Locate the cell with the specified text and output its (x, y) center coordinate. 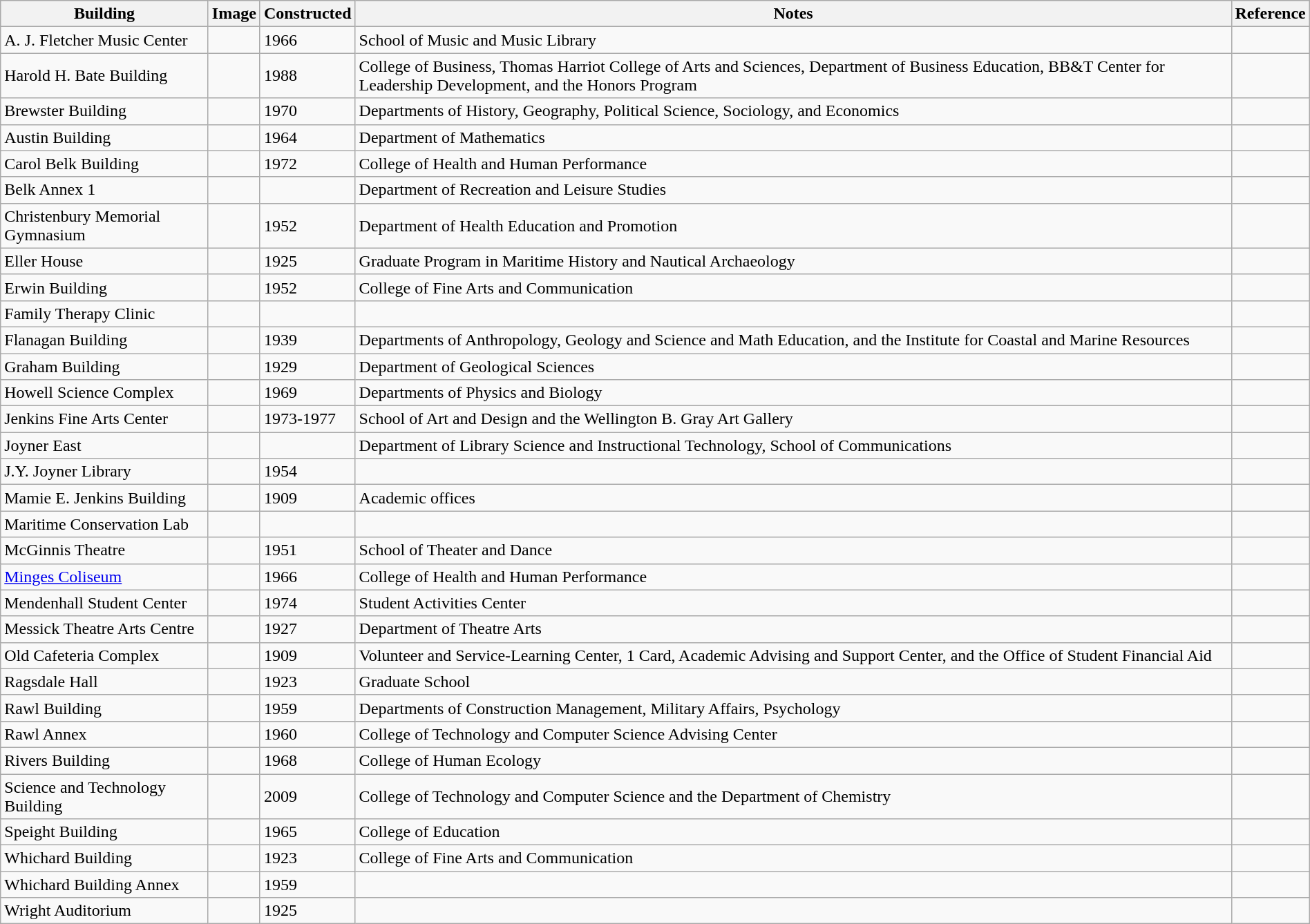
1969 (307, 393)
McGinnis Theatre (105, 550)
1929 (307, 367)
Volunteer and Service-Learning Center, 1 Card, Academic Advising and Support Center, and the Office of Student Financial Aid (793, 655)
Brewster Building (105, 111)
Rawl Annex (105, 734)
1964 (307, 137)
Academic offices (793, 498)
College of Technology and Computer Science Advising Center (793, 734)
Joyner East (105, 445)
1974 (307, 603)
Ragsdale Hall (105, 682)
Graham Building (105, 367)
Rivers Building (105, 760)
Science and Technology Building (105, 796)
1970 (307, 111)
Departments of History, Geography, Political Science, Sociology, and Economics (793, 111)
1927 (307, 629)
Departments of Physics and Biology (793, 393)
Mendenhall Student Center (105, 603)
Departments of Construction Management, Military Affairs, Psychology (793, 708)
Department of Library Science and Instructional Technology, School of Communications (793, 445)
School of Music and Music Library (793, 40)
1951 (307, 550)
Flanagan Building (105, 340)
College of Education (793, 832)
Wright Auditorium (105, 911)
1988 (307, 76)
1968 (307, 760)
Reference (1270, 14)
1972 (307, 164)
Rawl Building (105, 708)
1939 (307, 340)
School of Theater and Dance (793, 550)
Image (234, 14)
Department of Recreation and Leisure Studies (793, 190)
Belk Annex 1 (105, 190)
Student Activities Center (793, 603)
Constructed (307, 14)
A. J. Fletcher Music Center (105, 40)
Harold H. Bate Building (105, 76)
Department of Theatre Arts (793, 629)
Notes (793, 14)
Family Therapy Clinic (105, 314)
College of Technology and Computer Science and the Department of Chemistry (793, 796)
1965 (307, 832)
Eller House (105, 261)
Building (105, 14)
Howell Science Complex (105, 393)
Department of Health Education and Promotion (793, 225)
Departments of Anthropology, Geology and Science and Math Education, and the Institute for Coastal and Marine Resources (793, 340)
Erwin Building (105, 287)
Messick Theatre Arts Centre (105, 629)
College of Human Ecology (793, 760)
Carol Belk Building (105, 164)
Graduate Program in Maritime History and Nautical Archaeology (793, 261)
1954 (307, 472)
Speight Building (105, 832)
Whichard Building Annex (105, 885)
Jenkins Fine Arts Center (105, 419)
School of Art and Design and the Wellington B. Gray Art Gallery (793, 419)
2009 (307, 796)
Whichard Building (105, 858)
1960 (307, 734)
Graduate School (793, 682)
Department of Mathematics (793, 137)
J.Y. Joyner Library (105, 472)
1973-1977 (307, 419)
Mamie E. Jenkins Building (105, 498)
Austin Building (105, 137)
Department of Geological Sciences (793, 367)
Minges Coliseum (105, 577)
Old Cafeteria Complex (105, 655)
Christenbury Memorial Gymnasium (105, 225)
Maritime Conservation Lab (105, 524)
